Find where the given text appears and provide that cell's center as (x, y) coordinate. 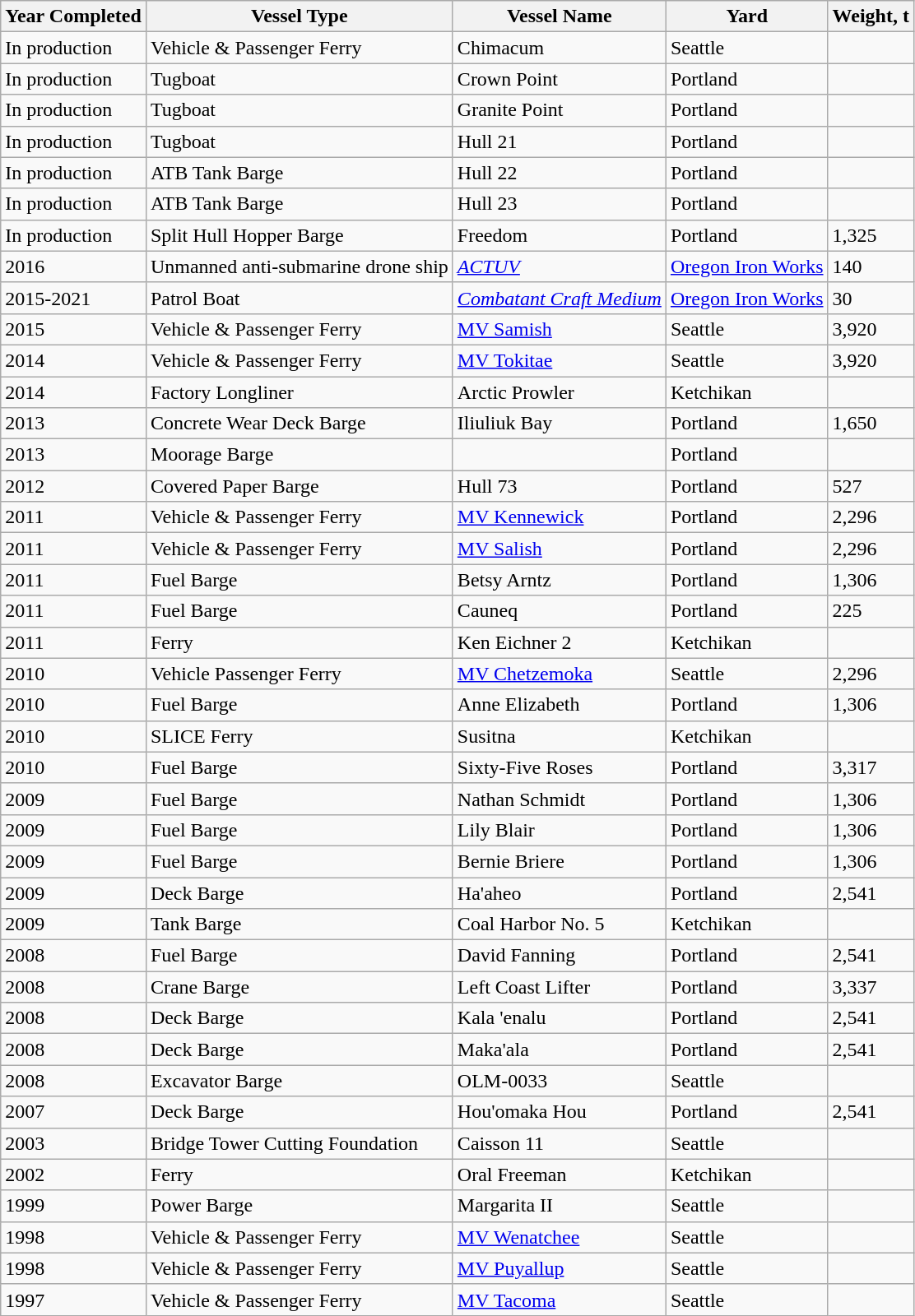
Coal Harbor No. 5 (560, 924)
Combatant Craft Medium (560, 298)
Margarita II (560, 1206)
Yard (747, 16)
Tank Barge (300, 924)
Power Barge (300, 1206)
Bernie Briere (560, 861)
Vessel Name (560, 16)
MV Chetzemoka (560, 674)
Susitna (560, 736)
MV Salish (560, 549)
Granite Point (560, 110)
30 (871, 298)
Iliuliuk Bay (560, 424)
2016 (74, 266)
Ha'aheo (560, 892)
David Fanning (560, 956)
Caisson 11 (560, 1143)
Patrol Boat (300, 298)
3,317 (871, 767)
Betsy Arntz (560, 580)
Bridge Tower Cutting Foundation (300, 1143)
MV Wenatchee (560, 1237)
MV Kennewick (560, 517)
140 (871, 266)
2003 (74, 1143)
2007 (74, 1112)
Freedom (560, 235)
Vessel Type (300, 16)
Concrete Wear Deck Barge (300, 424)
Hou'omaka Hou (560, 1112)
Moorage Barge (300, 455)
MV Samish (560, 329)
MV Tacoma (560, 1300)
Cauneq (560, 611)
2002 (74, 1175)
2015-2021 (74, 298)
Maka'ala (560, 1050)
Vehicle Passenger Ferry (300, 674)
Kala 'enalu (560, 1018)
3,337 (871, 987)
Covered Paper Barge (300, 486)
Crane Barge (300, 987)
Split Hull Hopper Barge (300, 235)
Weight, t (871, 16)
Hull 73 (560, 486)
SLICE Ferry (300, 736)
MV Tokitae (560, 360)
1,325 (871, 235)
Year Completed (74, 16)
Arctic Prowler (560, 392)
Unmanned anti-submarine drone ship (300, 266)
527 (871, 486)
Hull 21 (560, 141)
225 (871, 611)
1,650 (871, 424)
Anne Elizabeth (560, 705)
Hull 23 (560, 204)
1999 (74, 1206)
2012 (74, 486)
Chimacum (560, 48)
Factory Longliner (300, 392)
Sixty-Five Roses (560, 767)
Excavator Barge (300, 1081)
Hull 22 (560, 173)
Lily Blair (560, 830)
Ken Eichner 2 (560, 642)
2015 (74, 329)
1997 (74, 1300)
Oral Freeman (560, 1175)
Crown Point (560, 79)
MV Puyallup (560, 1268)
Nathan Schmidt (560, 799)
Left Coast Lifter (560, 987)
ACTUV (560, 266)
OLM-0033 (560, 1081)
